For the text-containing cell, return its midpoint in (x, y) coordinate format. 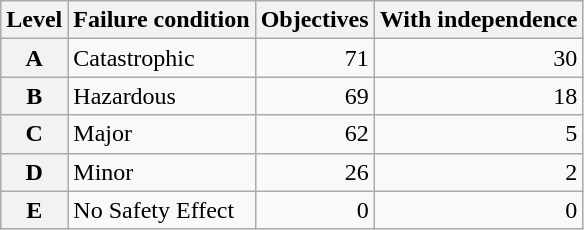
Hazardous (162, 96)
A (34, 58)
E (34, 210)
C (34, 134)
Level (34, 20)
30 (478, 58)
Catastrophic (162, 58)
71 (314, 58)
D (34, 172)
Objectives (314, 20)
No Safety Effect (162, 210)
2 (478, 172)
Minor (162, 172)
26 (314, 172)
B (34, 96)
With independence (478, 20)
62 (314, 134)
5 (478, 134)
Failure condition (162, 20)
69 (314, 96)
Major (162, 134)
18 (478, 96)
